For the text-containing cell, return its midpoint in (x, y) coordinate format. 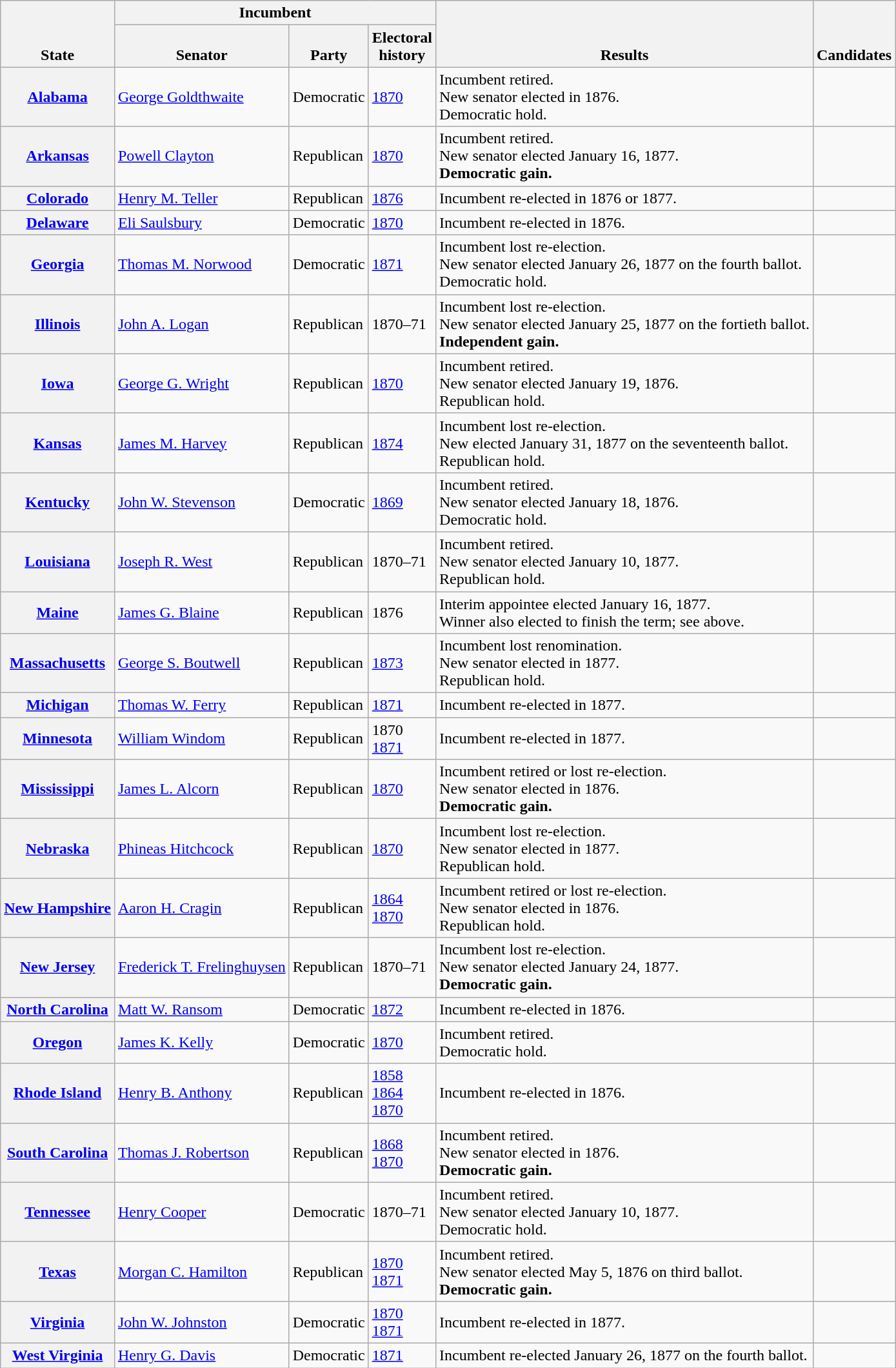
1874 (402, 443)
Alabama (58, 97)
18641870 (402, 908)
Incumbent retired.Democratic hold. (624, 1043)
Thomas J. Robertson (201, 1152)
Tennessee (58, 1212)
Incumbent lost re-election.New senator elected in 1877.Republican hold. (624, 849)
Henry B. Anthony (201, 1093)
George G. Wright (201, 383)
Incumbent (275, 13)
Electoralhistory (402, 46)
North Carolina (58, 1009)
James M. Harvey (201, 443)
Incumbent retired.New senator elected May 5, 1876 on third ballot.Democratic gain. (624, 1271)
Henry M. Teller (201, 198)
Arkansas (58, 156)
Incumbent re-elected in 1876 or 1877. (624, 198)
John W. Johnston (201, 1322)
Party (329, 46)
Phineas Hitchcock (201, 849)
Incumbent re-elected January 26, 1877 on the fourth ballot. (624, 1355)
George S. Boutwell (201, 663)
Michigan (58, 705)
Incumbent retired.New senator elected January 10, 1877.Republican hold. (624, 561)
Morgan C. Hamilton (201, 1271)
Oregon (58, 1043)
185818641870 (402, 1093)
Frederick T. Frelinghuysen (201, 967)
John A. Logan (201, 324)
Colorado (58, 198)
Delaware (58, 223)
Incumbent retired.New senator elected in 1876.Democratic hold. (624, 97)
Kentucky (58, 502)
Matt W. Ransom (201, 1009)
Henry G. Davis (201, 1355)
West Virginia (58, 1355)
Incumbent retired.New senator elected January 10, 1877.Democratic hold. (624, 1212)
Incumbent retired.New senator elected January 18, 1876.Democratic hold. (624, 502)
Kansas (58, 443)
Incumbent lost re-election.New senator elected January 25, 1877 on the fortieth ballot.Independent gain. (624, 324)
Powell Clayton (201, 156)
Thomas W. Ferry (201, 705)
1873 (402, 663)
Incumbent retired or lost re-election.New senator elected in 1876.Republican hold. (624, 908)
South Carolina (58, 1152)
1868 1870 (402, 1152)
Incumbent lost re-election.New senator elected January 24, 1877.Democratic gain. (624, 967)
Thomas M. Norwood (201, 265)
Incumbent retired.New senator elected January 19, 1876.Republican hold. (624, 383)
Incumbent lost re-election.New senator elected January 26, 1877 on the fourth ballot.Democratic hold. (624, 265)
Incumbent retired.New senator elected January 16, 1877.Democratic gain. (624, 156)
1869 (402, 502)
Incumbent retired or lost re-election.New senator elected in 1876.Democratic gain. (624, 789)
Rhode Island (58, 1093)
Incumbent lost re-election.New elected January 31, 1877 on the seventeenth ballot.Republican hold. (624, 443)
Massachusetts (58, 663)
1872 (402, 1009)
Mississippi (58, 789)
Illinois (58, 324)
Incumbent retired.New senator elected in 1876.Democratic gain. (624, 1152)
Minnesota (58, 738)
James L. Alcorn (201, 789)
George Goldthwaite (201, 97)
John W. Stevenson (201, 502)
Interim appointee elected January 16, 1877.Winner also elected to finish the term; see above. (624, 612)
Incumbent lost renomination.New senator elected in 1877.Republican hold. (624, 663)
Henry Cooper (201, 1212)
State (58, 34)
Iowa (58, 383)
Eli Saulsbury (201, 223)
Georgia (58, 265)
New Hampshire (58, 908)
Aaron H. Cragin (201, 908)
Joseph R. West (201, 561)
Texas (58, 1271)
Results (624, 34)
New Jersey (58, 967)
Candidates (854, 34)
Maine (58, 612)
Louisiana (58, 561)
James G. Blaine (201, 612)
Nebraska (58, 849)
William Windom (201, 738)
Senator (201, 46)
James K. Kelly (201, 1043)
Virginia (58, 1322)
